From the cell containing the given text, extract its center point as (X, Y) coordinate. 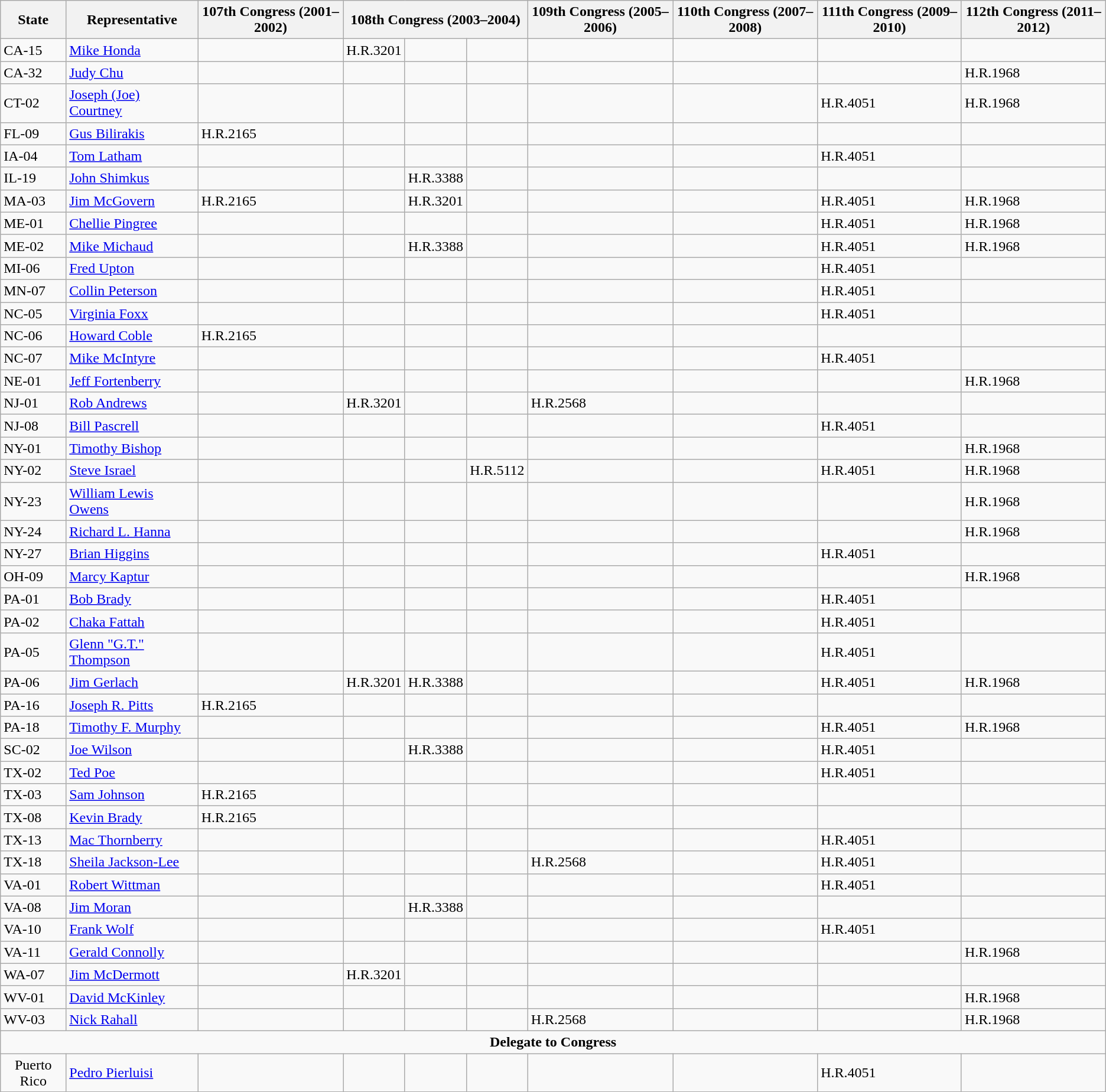
Jim Moran (132, 907)
PA-06 (33, 682)
Timothy F. Murphy (132, 728)
Puerto Rico (33, 1073)
NJ-01 (33, 403)
Marcy Kaptur (132, 576)
NY-27 (33, 554)
Robert Wittman (132, 885)
William Lewis Owens (132, 501)
CT-02 (33, 103)
Joseph R. Pitts (132, 705)
ME-01 (33, 223)
H.R.5112 (497, 471)
NY-23 (33, 501)
NC-07 (33, 358)
John Shimkus (132, 178)
Mike Michaud (132, 246)
TX-02 (33, 772)
Ted Poe (132, 772)
TX-13 (33, 840)
Richard L. Hanna (132, 532)
Glenn "G.T." Thompson (132, 652)
PA-02 (33, 621)
Jim Gerlach (132, 682)
NY-02 (33, 471)
112th Congress (2011–2012) (1033, 20)
MI-06 (33, 268)
111th Congress (2009–2010) (890, 20)
State (33, 20)
Rob Andrews (132, 403)
Collin Peterson (132, 291)
Bob Brady (132, 599)
Howard Coble (132, 336)
Sheila Jackson-Lee (132, 862)
IL-19 (33, 178)
FL-09 (33, 133)
Jim McGovern (132, 201)
109th Congress (2005–2006) (600, 20)
WV-01 (33, 997)
ME-02 (33, 246)
TX-18 (33, 862)
Representative (132, 20)
TX-03 (33, 795)
Joe Wilson (132, 750)
David McKinley (132, 997)
Steve Israel (132, 471)
OH-09 (33, 576)
110th Congress (2007–2008) (746, 20)
NE-01 (33, 381)
Judy Chu (132, 73)
WA-07 (33, 974)
NY-01 (33, 448)
Brian Higgins (132, 554)
PA-16 (33, 705)
Fred Upton (132, 268)
Gus Bilirakis (132, 133)
NC-05 (33, 314)
108th Congress (2003–2004) (435, 20)
Sam Johnson (132, 795)
Mac Thornberry (132, 840)
WV-03 (33, 1019)
PA-18 (33, 728)
CA-32 (33, 73)
107th Congress (2001–2002) (271, 20)
Frank Wolf (132, 930)
Pedro Pierluisi (132, 1073)
IA-04 (33, 156)
Mike Honda (132, 50)
Joseph (Joe) Courtney (132, 103)
NC-06 (33, 336)
CA-15 (33, 50)
Jeff Fortenberry (132, 381)
Jim McDermott (132, 974)
TX-08 (33, 817)
Nick Rahall (132, 1019)
VA-01 (33, 885)
Virginia Foxx (132, 314)
Bill Pascrell (132, 426)
NY-24 (33, 532)
Tom Latham (132, 156)
PA-01 (33, 599)
NJ-08 (33, 426)
VA-10 (33, 930)
Kevin Brady (132, 817)
SC-02 (33, 750)
Gerald Connolly (132, 952)
Chaka Fattah (132, 621)
MN-07 (33, 291)
Delegate to Congress (553, 1042)
PA-05 (33, 652)
Mike McIntyre (132, 358)
MA-03 (33, 201)
VA-08 (33, 907)
Timothy Bishop (132, 448)
VA-11 (33, 952)
Chellie Pingree (132, 223)
